Return [X, Y] of the center of cell containing provided text 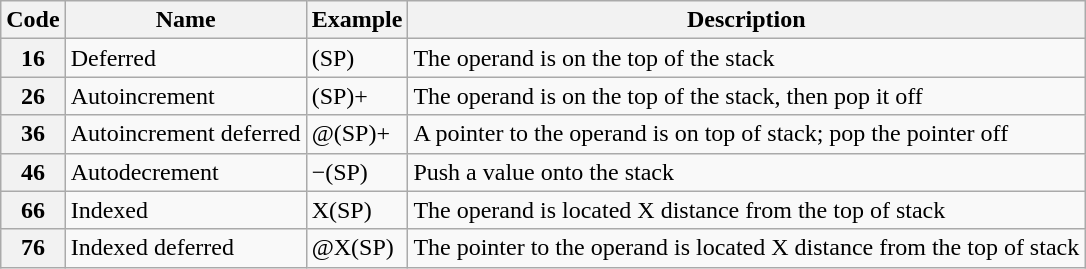
X(SP) [357, 210]
66 [33, 210]
Push a value onto the stack [746, 172]
A pointer to the operand is on top of stack; pop the pointer off [746, 134]
36 [33, 134]
Code [33, 20]
(SP)+ [357, 96]
Autodecrement [186, 172]
The operand is on the top of the stack, then pop it off [746, 96]
46 [33, 172]
The pointer to the operand is located X distance from the top of stack [746, 248]
−(SP) [357, 172]
76 [33, 248]
Indexed deferred [186, 248]
(SP) [357, 58]
16 [33, 58]
Description [746, 20]
Name [186, 20]
Autoincrement [186, 96]
Example [357, 20]
Deferred [186, 58]
@(SP)+ [357, 134]
The operand is on the top of the stack [746, 58]
@X(SP) [357, 248]
Indexed [186, 210]
Autoincrement deferred [186, 134]
The operand is located X distance from the top of stack [746, 210]
26 [33, 96]
